Determine the [X, Y] coordinate at the center of the cell enclosing the given text.  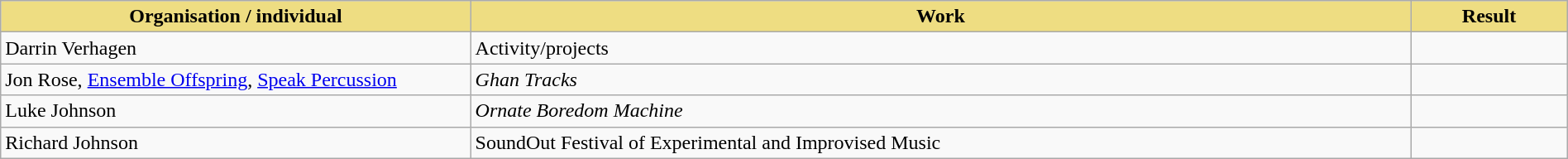
Organisation / individual [236, 17]
Result [1489, 17]
SoundOut Festival of Experimental and Improvised Music [941, 142]
Darrin Verhagen [236, 48]
Work [941, 17]
Ornate Boredom Machine [941, 111]
Activity/projects [941, 48]
Luke Johnson [236, 111]
Jon Rose, Ensemble Offspring, Speak Percussion [236, 79]
Richard Johnson [236, 142]
Ghan Tracks [941, 79]
